Identify which cell holds the provided text, then report its (x, y) central coordinate. 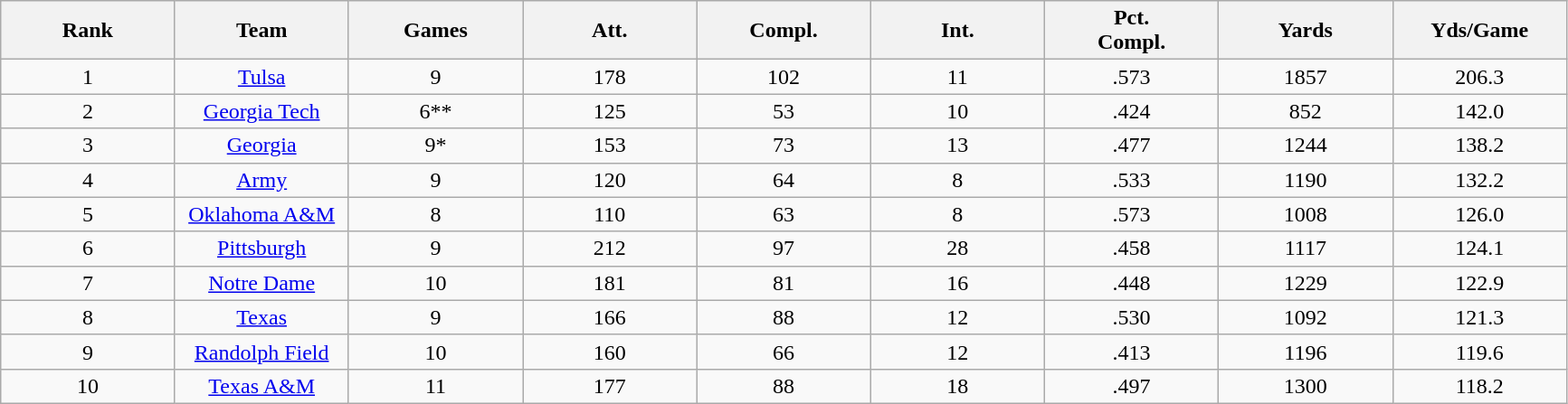
212 (610, 249)
97 (784, 249)
132.2 (1479, 180)
118.2 (1479, 386)
.497 (1131, 386)
Tulsa (261, 77)
1857 (1306, 77)
2 (88, 111)
Games (435, 31)
166 (610, 317)
852 (1306, 111)
206.3 (1479, 77)
9* (435, 146)
Randolph Field (261, 352)
181 (610, 283)
Rank (88, 31)
178 (610, 77)
.477 (1131, 146)
Int. (957, 31)
6** (435, 111)
138.2 (1479, 146)
Team (261, 31)
Pittsburgh (261, 249)
Att. (610, 31)
1 (88, 77)
124.1 (1479, 249)
4 (88, 180)
.424 (1131, 111)
1092 (1306, 317)
13 (957, 146)
160 (610, 352)
66 (784, 352)
120 (610, 180)
1196 (1306, 352)
63 (784, 214)
81 (784, 283)
121.3 (1479, 317)
142.0 (1479, 111)
1008 (1306, 214)
.530 (1131, 317)
102 (784, 77)
.413 (1131, 352)
Compl. (784, 31)
Pct.Compl. (1131, 31)
Notre Dame (261, 283)
5 (88, 214)
.533 (1131, 180)
119.6 (1479, 352)
53 (784, 111)
1244 (1306, 146)
1117 (1306, 249)
Georgia Tech (261, 111)
122.9 (1479, 283)
125 (610, 111)
.458 (1131, 249)
Georgia (261, 146)
16 (957, 283)
18 (957, 386)
6 (88, 249)
3 (88, 146)
Texas (261, 317)
73 (784, 146)
Army (261, 180)
126.0 (1479, 214)
1300 (1306, 386)
Oklahoma A&M (261, 214)
1229 (1306, 283)
7 (88, 283)
.448 (1131, 283)
1190 (1306, 180)
Yds/Game (1479, 31)
177 (610, 386)
28 (957, 249)
64 (784, 180)
153 (610, 146)
110 (610, 214)
Yards (1306, 31)
Texas A&M (261, 386)
